Pinpoint the cell where the given text exists, returning its (x, y) midpoint coordinate. 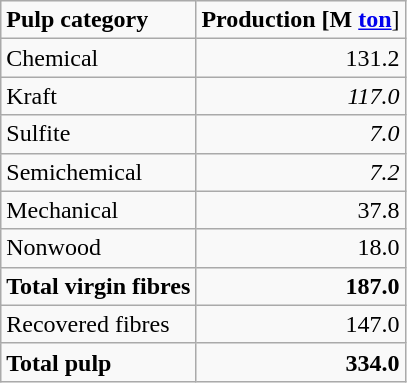
Total pulp (98, 362)
147.0 (300, 324)
334.0 (300, 362)
187.0 (300, 286)
Mechanical (98, 210)
Total virgin fibres (98, 286)
Pulp category (98, 20)
Kraft (98, 96)
Semichemical (98, 172)
Recovered fibres (98, 324)
18.0 (300, 248)
Sulfite (98, 134)
7.2 (300, 172)
117.0 (300, 96)
131.2 (300, 58)
37.8 (300, 210)
7.0 (300, 134)
Nonwood (98, 248)
Chemical (98, 58)
Production [M ton] (300, 20)
